Detect which cell encompasses the target text, then output its [x, y] center coordinate. 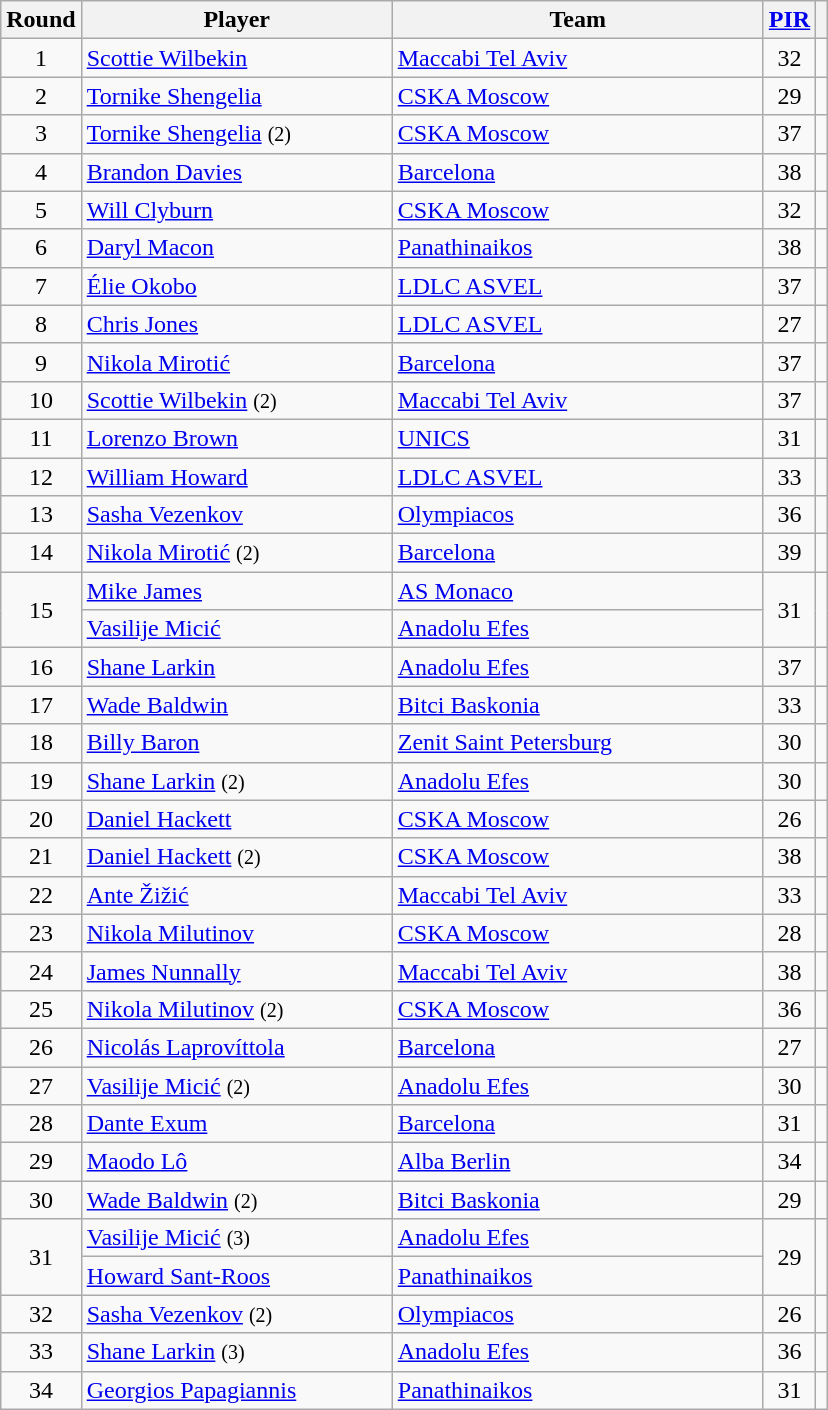
7 [41, 286]
Dante Exum [236, 1124]
11 [41, 438]
39 [789, 553]
25 [41, 1009]
18 [41, 743]
22 [41, 895]
Vasilije Micić (2) [236, 1085]
Maodo Lô [236, 1162]
Sasha Vezenkov (2) [236, 1314]
Daniel Hackett [236, 819]
21 [41, 857]
Round [41, 20]
20 [41, 819]
14 [41, 553]
Tornike Shengelia [236, 96]
Scottie Wilbekin [236, 58]
Billy Baron [236, 743]
3 [41, 134]
2 [41, 96]
Shane Larkin (3) [236, 1352]
17 [41, 705]
Nikola Milutinov (2) [236, 1009]
6 [41, 248]
Team [578, 20]
James Nunnally [236, 971]
16 [41, 667]
AS Monaco [578, 591]
Tornike Shengelia (2) [236, 134]
Howard Sant-Roos [236, 1276]
Lorenzo Brown [236, 438]
12 [41, 477]
Shane Larkin (2) [236, 781]
Alba Berlin [578, 1162]
Vasilije Micić [236, 629]
10 [41, 400]
5 [41, 210]
Player [236, 20]
8 [41, 324]
Wade Baldwin (2) [236, 1200]
Sasha Vezenkov [236, 515]
19 [41, 781]
Wade Baldwin [236, 705]
UNICS [578, 438]
24 [41, 971]
Nikola Mirotić [236, 362]
Daryl Macon [236, 248]
Vasilije Micić (3) [236, 1238]
Nikola Mirotić (2) [236, 553]
Chris Jones [236, 324]
Élie Okobo [236, 286]
Mike James [236, 591]
Daniel Hackett (2) [236, 857]
Nicolás Laprovíttola [236, 1047]
Shane Larkin [236, 667]
Georgios Papagiannis [236, 1390]
PIR [789, 20]
Nikola Milutinov [236, 933]
23 [41, 933]
Ante Žižić [236, 895]
9 [41, 362]
13 [41, 515]
1 [41, 58]
4 [41, 172]
Brandon Davies [236, 172]
Will Clyburn [236, 210]
William Howard [236, 477]
Scottie Wilbekin (2) [236, 400]
15 [41, 610]
Zenit Saint Petersburg [578, 743]
